From the cell containing the given text, extract its center point as [X, Y] coordinate. 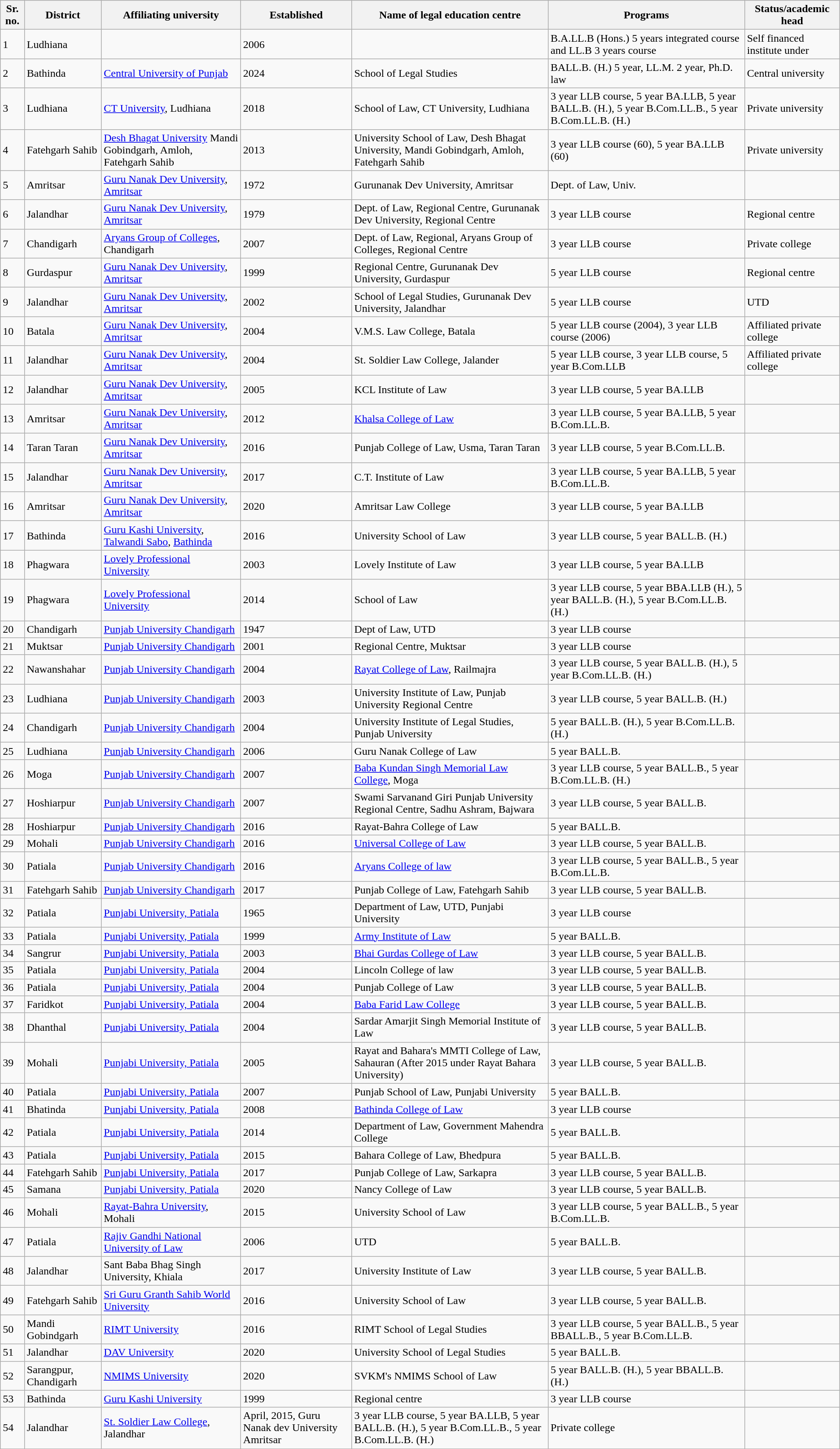
3 [13, 109]
Rayat College of Law, Railmajra [450, 670]
47 [13, 1242]
2001 [296, 646]
48 [13, 1271]
RIMT School of Legal Studies [450, 1329]
SVKM's NMIMS School of Law [450, 1376]
17 [13, 536]
52 [13, 1376]
16 [13, 506]
Army Institute of Law [450, 936]
2008 [296, 1109]
Bhatinda [63, 1109]
18 [13, 565]
Guru Kashi University [171, 1399]
19 [13, 600]
Muktsar [63, 646]
3 year LLB course, 5 year BALL.B. (H.), 5 year B.Com.LL.B. (H.) [647, 670]
C.T. Institute of Law [450, 477]
45 [13, 1190]
School of Legal Studies [450, 74]
34 [13, 953]
13 [13, 419]
28 [13, 826]
51 [13, 1353]
Sri Guru Granth Sahib World University [171, 1300]
Desh Bhagat University Mandi Gobindgarh, Amloh, Fatehgarh Sahib [171, 150]
2018 [296, 109]
Self financed institute under [792, 44]
3 year LLB course, 5 year BBA.LLB (H.), 5 year BALL.B. (H.), 5 year B.Com.LL.B. (H.) [647, 600]
Nancy College of Law [450, 1190]
50 [13, 1329]
1965 [296, 913]
15 [13, 477]
26 [13, 774]
Rajiv Gandhi National University of Law [171, 1242]
Name of legal education centre [450, 15]
Established [296, 15]
University School of Legal Studies [450, 1353]
V.M.S. Law College, Batala [450, 331]
St. Soldier Law College, Jalander [450, 360]
April, 2015, Guru Nanak dev University Amritsar [296, 1428]
2024 [296, 74]
46 [13, 1213]
Rayat-Bahra University, Mohali [171, 1213]
School of Law [450, 600]
1972 [296, 185]
53 [13, 1399]
5 year BALL.B. (H.), 5 year BBALL.B. (H.) [647, 1376]
Mandi Gobindgarh [63, 1329]
Batala [63, 331]
3 year LLB course, 5 year B.Com.LL.B. [647, 448]
43 [13, 1155]
Bathinda College of Law [450, 1109]
44 [13, 1173]
36 [13, 987]
Sarangpur, Chandigarh [63, 1376]
Aryans College of law [450, 867]
Universal College of Law [450, 844]
25 [13, 751]
54 [13, 1428]
Amritsar Law College [450, 506]
Central university [792, 74]
6 [13, 215]
University Institute of Law, Punjab University Regional Centre [450, 698]
Baba Kundan Singh Memorial Law College, Moga [450, 774]
5 year BALL.B. (H.), 5 year B.Com.LL.B. (H.) [647, 728]
Sant Baba Bhag Singh University, Khiala [171, 1271]
1 [13, 44]
Dept. of Law, Regional Centre, Gurunanak Dev University, Regional Centre [450, 215]
Dhanthal [63, 1028]
39 [13, 1063]
Samana [63, 1190]
School of Law, CT University, Ludhiana [450, 109]
35 [13, 970]
Khalsa College of Law [450, 419]
Rayat and Bahara's MMTI College of Law, Sahauran (After 2015 under Rayat Bahara University) [450, 1063]
4 [13, 150]
9 [13, 302]
Moga [63, 774]
KCL Institute of Law [450, 390]
10 [13, 331]
Programs [647, 15]
Faridkot [63, 1004]
20 [13, 629]
Rayat-Bahra College of Law [450, 826]
40 [13, 1092]
32 [13, 913]
11 [13, 360]
Aryans Group of Colleges, Chandigarh [171, 243]
Regional Centre, Muktsar [450, 646]
2013 [296, 150]
14 [13, 448]
42 [13, 1132]
St. Soldier Law College, Jalandhar [171, 1428]
Punjab School of Law, Punjabi University [450, 1092]
University School of Law, Desh Bhagat University, Mandi Gobindgarh, Amloh, Fatehgarh Sahib [450, 150]
Dept. of Law, Univ. [647, 185]
Bhai Gurdas College of Law [450, 953]
38 [13, 1028]
BALL.B. (H.) 5 year, LL.M. 2 year, Ph.D. law [647, 74]
Sangrur [63, 953]
Sardar Amarjit Singh Memorial Institute of Law [450, 1028]
24 [13, 728]
Dept. of Law, Regional, Aryans Group of Colleges, Regional Centre [450, 243]
Central University of Punjab [171, 74]
Department of Law, UTD, Punjabi University [450, 913]
2002 [296, 302]
Lovely Institute of Law [450, 565]
Punjab College of Law, Usma, Taran Taran [450, 448]
27 [13, 803]
Punjab College of Law [450, 987]
Department of Law, Government Mahendra College [450, 1132]
22 [13, 670]
29 [13, 844]
Punjab College of Law, Fatehgarh Sahib [450, 890]
2012 [296, 419]
5 year LLB course, 3 year LLB course, 5 year B.Com.LLB [647, 360]
Taran Taran [63, 448]
University Institute of Legal Studies, Punjab University [450, 728]
1947 [296, 629]
3 year LLB course, 5 year BALL.B., 5 year B.Com.LL.B. (H.) [647, 774]
District [63, 15]
Baba Farid Law College [450, 1004]
Punjab College of Law, Sarkapra [450, 1173]
RIMT University [171, 1329]
NMIMS University [171, 1376]
8 [13, 273]
30 [13, 867]
Swami Sarvanand Giri Punjab University Regional Centre, Sadhu Ashram, Bajwara [450, 803]
Guru Kashi University, Talwandi Sabo, Bathinda [171, 536]
Nawanshahar [63, 670]
Status/academic head [792, 15]
B.A.LL.B (Hons.) 5 years integrated course and LL.B 3 years course [647, 44]
DAV University [171, 1353]
7 [13, 243]
Lincoln College of law [450, 970]
5 [13, 185]
37 [13, 1004]
Gurunanak Dev University, Amritsar [450, 185]
41 [13, 1109]
Guru Nanak College of Law [450, 751]
Gurdaspur [63, 273]
University Institute of Law [450, 1271]
21 [13, 646]
23 [13, 698]
Dept of Law, UTD [450, 629]
2 [13, 74]
Regional Centre, Gurunanak Dev University, Gurdaspur [450, 273]
1979 [296, 215]
Affiliating university [171, 15]
49 [13, 1300]
3 year LLB course, 5 year BALL.B., 5 year BBALL.B., 5 year B.Com.LL.B. [647, 1329]
31 [13, 890]
33 [13, 936]
12 [13, 390]
5 year LLB course (2004), 3 year LLB course (2006) [647, 331]
Sr. no. [13, 15]
CT University, Ludhiana [171, 109]
3 year LLB course (60), 5 year BA.LLB (60) [647, 150]
Bahara College of Law, Bhedpura [450, 1155]
School of Legal Studies, Gurunanak Dev University, Jalandhar [450, 302]
